Output the (x, y) coordinate of the center of the cell containing the given text.  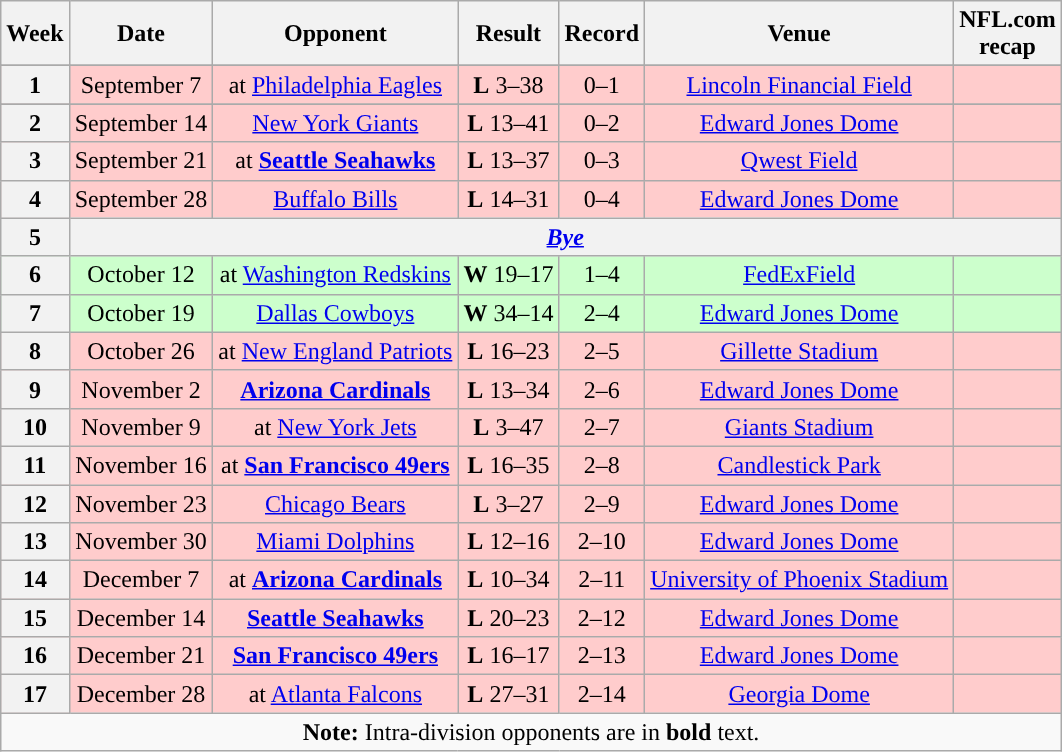
Opponent (336, 34)
15 (35, 618)
October 26 (141, 351)
Note: Intra-division opponents are in bold text. (532, 732)
Giants Stadium (800, 427)
at Philadelphia Eagles (336, 85)
Miami Dolphins (336, 542)
13 (35, 542)
2–6 (602, 389)
November 9 (141, 427)
at Washington Redskins (336, 275)
October 19 (141, 313)
17 (35, 694)
FedExField (800, 275)
September 21 (141, 161)
December 28 (141, 694)
1–4 (602, 275)
at Arizona Cardinals (336, 580)
L 14–31 (508, 199)
September 7 (141, 85)
L 10–34 (508, 580)
8 (35, 351)
Buffalo Bills (336, 199)
16 (35, 656)
Candlestick Park (800, 465)
5 (35, 237)
2–12 (602, 618)
2–9 (602, 503)
Date (141, 34)
L 3–27 (508, 503)
W 19–17 (508, 275)
3 (35, 161)
Lincoln Financial Field (800, 85)
Chicago Bears (336, 503)
L 12–16 (508, 542)
NFL.comrecap (1008, 34)
9 (35, 389)
San Francisco 49ers (336, 656)
L 20–23 (508, 618)
September 14 (141, 123)
Arizona Cardinals (336, 389)
2 (35, 123)
October 12 (141, 275)
L 13–34 (508, 389)
14 (35, 580)
2–4 (602, 313)
7 (35, 313)
1 (35, 85)
L 16–35 (508, 465)
December 21 (141, 656)
11 (35, 465)
L 27–31 (508, 694)
L 13–37 (508, 161)
L 13–41 (508, 123)
0–2 (602, 123)
Dallas Cowboys (336, 313)
L 3–38 (508, 85)
L 16–23 (508, 351)
2–11 (602, 580)
W 34–14 (508, 313)
L 16–17 (508, 656)
at New York Jets (336, 427)
Week (35, 34)
December 14 (141, 618)
2–8 (602, 465)
0–3 (602, 161)
November 2 (141, 389)
10 (35, 427)
November 23 (141, 503)
2–10 (602, 542)
at San Francisco 49ers (336, 465)
at New England Patriots (336, 351)
at Atlanta Falcons (336, 694)
L 3–47 (508, 427)
Result (508, 34)
Georgia Dome (800, 694)
4 (35, 199)
New York Giants (336, 123)
2–7 (602, 427)
September 28 (141, 199)
Venue (800, 34)
Gillette Stadium (800, 351)
2–14 (602, 694)
Record (602, 34)
at Seattle Seahawks (336, 161)
2–5 (602, 351)
December 7 (141, 580)
2–13 (602, 656)
Qwest Field (800, 161)
University of Phoenix Stadium (800, 580)
Seattle Seahawks (336, 618)
November 16 (141, 465)
12 (35, 503)
6 (35, 275)
0–4 (602, 199)
Bye (565, 237)
0–1 (602, 85)
November 30 (141, 542)
